Detect which cell encompasses the target text, then output its [X, Y] center coordinate. 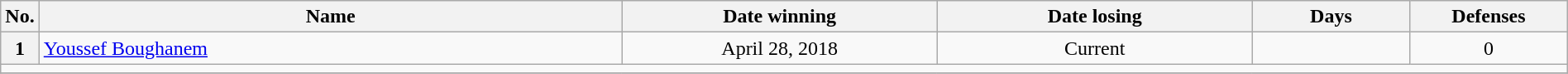
1 [20, 48]
Current [1095, 48]
Date losing [1095, 17]
April 28, 2018 [779, 48]
Date winning [779, 17]
Days [1331, 17]
Youssef Boughanem [331, 48]
Defenses [1489, 17]
Name [331, 17]
0 [1489, 48]
No. [20, 17]
